Capture the cell that displays the provided text and extract its (x, y) central coordinate. 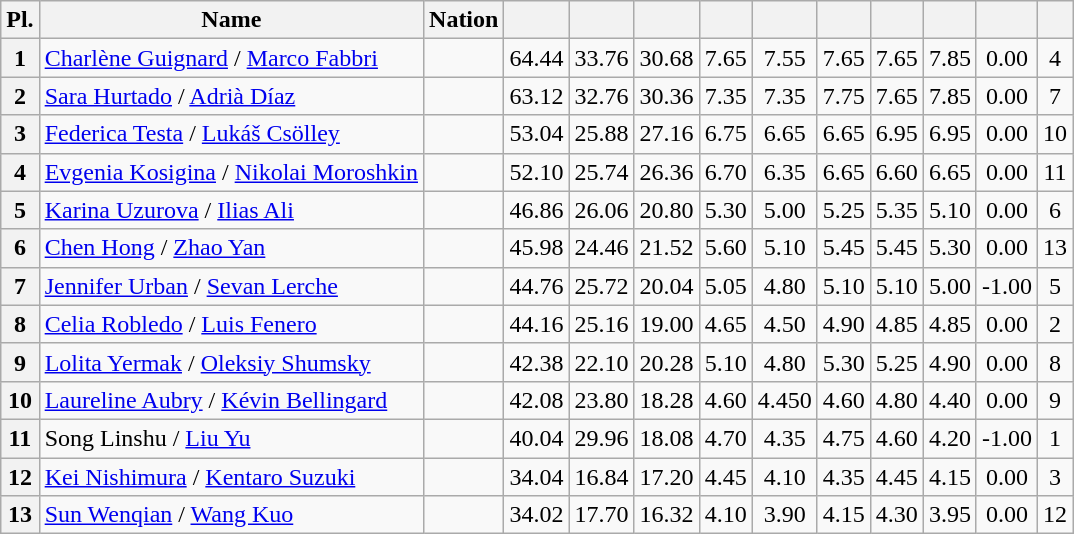
32.76 (602, 96)
17.70 (602, 515)
Laureline Aubry / Kévin Bellingard (231, 400)
20.04 (666, 286)
4.65 (726, 324)
17.20 (666, 477)
4.70 (726, 438)
53.04 (536, 134)
40.04 (536, 438)
Lolita Yermak / Oleksiy Shumsky (231, 362)
25.72 (602, 286)
5.35 (896, 210)
4.450 (784, 400)
Sara Hurtado / Adrià Díaz (231, 96)
63.12 (536, 96)
Chen Hong / Zhao Yan (231, 248)
18.28 (666, 400)
Sun Wenqian / Wang Kuo (231, 515)
45.98 (536, 248)
42.38 (536, 362)
19.00 (666, 324)
44.16 (536, 324)
Pl. (20, 20)
4.75 (844, 438)
26.06 (602, 210)
4.20 (950, 438)
24.46 (602, 248)
5.05 (726, 286)
4.30 (896, 515)
5.60 (726, 248)
Nation (464, 20)
26.36 (666, 172)
44.76 (536, 286)
Name (231, 20)
21.52 (666, 248)
Kei Nishimura / Kentaro Suzuki (231, 477)
7.75 (844, 96)
16.84 (602, 477)
46.86 (536, 210)
7.55 (784, 58)
25.16 (602, 324)
4.50 (784, 324)
4.40 (950, 400)
Jennifer Urban / Sevan Lerche (231, 286)
34.04 (536, 477)
Karina Uzurova / Ilias Ali (231, 210)
Song Linshu / Liu Yu (231, 438)
6.70 (726, 172)
25.88 (602, 134)
20.80 (666, 210)
52.10 (536, 172)
29.96 (602, 438)
33.76 (602, 58)
Celia Robledo / Luis Fenero (231, 324)
30.36 (666, 96)
27.16 (666, 134)
3.90 (784, 515)
34.02 (536, 515)
Charlène Guignard / Marco Fabbri (231, 58)
20.28 (666, 362)
30.68 (666, 58)
Federica Testa / Lukáš Csölley (231, 134)
6.75 (726, 134)
22.10 (602, 362)
64.44 (536, 58)
6.35 (784, 172)
16.32 (666, 515)
18.08 (666, 438)
23.80 (602, 400)
3.95 (950, 515)
25.74 (602, 172)
6.60 (896, 172)
42.08 (536, 400)
Evgenia Kosigina / Nikolai Moroshkin (231, 172)
